Capture the cell that displays the provided text and extract its [x, y] central coordinate. 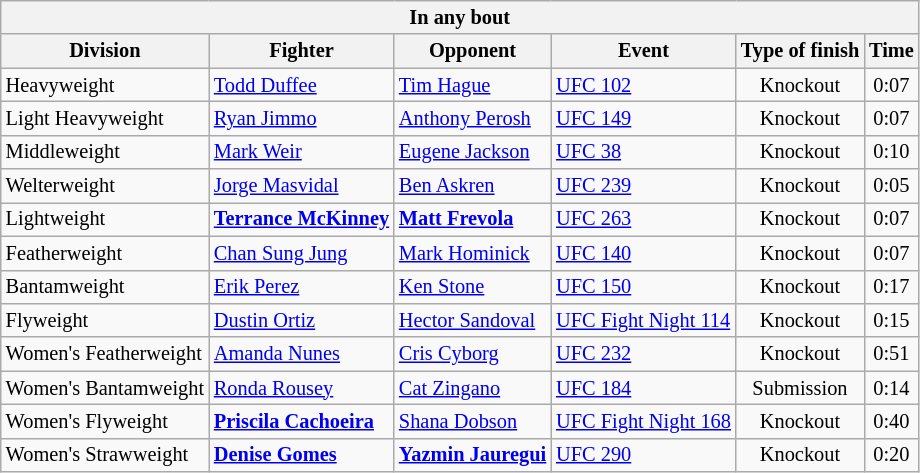
0:51 [892, 354]
0:40 [892, 421]
Time [892, 51]
Heavyweight [105, 85]
UFC 239 [644, 186]
UFC Fight Night 168 [644, 421]
Type of finish [800, 51]
UFC 290 [644, 455]
Division [105, 51]
Women's Featherweight [105, 354]
Women's Bantamweight [105, 388]
Opponent [472, 51]
Middleweight [105, 152]
Ken Stone [472, 287]
Todd Duffee [302, 85]
0:20 [892, 455]
Hector Sandoval [472, 320]
Women's Flyweight [105, 421]
Submission [800, 388]
Light Heavyweight [105, 118]
Dustin Ortiz [302, 320]
UFC 149 [644, 118]
Ben Askren [472, 186]
Cat Zingano [472, 388]
Event [644, 51]
Anthony Perosh [472, 118]
UFC 102 [644, 85]
Fighter [302, 51]
0:15 [892, 320]
Tim Hague [472, 85]
Women's Strawweight [105, 455]
Welterweight [105, 186]
Priscila Cachoeira [302, 421]
UFC 140 [644, 253]
Flyweight [105, 320]
Denise Gomes [302, 455]
UFC 38 [644, 152]
0:05 [892, 186]
Terrance McKinney [302, 219]
Cris Cyborg [472, 354]
Lightweight [105, 219]
Yazmin Jauregui [472, 455]
Amanda Nunes [302, 354]
0:17 [892, 287]
Mark Hominick [472, 253]
Shana Dobson [472, 421]
Erik Perez [302, 287]
Eugene Jackson [472, 152]
Jorge Masvidal [302, 186]
Bantamweight [105, 287]
Featherweight [105, 253]
0:14 [892, 388]
Ryan Jimmo [302, 118]
0:10 [892, 152]
UFC 184 [644, 388]
In any bout [460, 17]
Ronda Rousey [302, 388]
Matt Frevola [472, 219]
Chan Sung Jung [302, 253]
Mark Weir [302, 152]
UFC 263 [644, 219]
UFC Fight Night 114 [644, 320]
UFC 232 [644, 354]
UFC 150 [644, 287]
